Provide the [X, Y] coordinate of the cell's center where the given text is located.  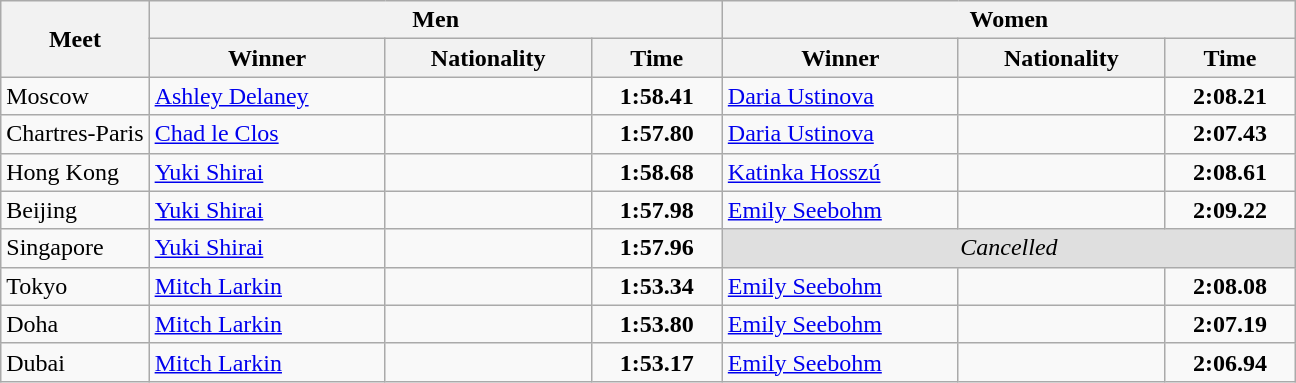
Singapore [75, 248]
1:57.80 [656, 134]
Katinka Hosszú [840, 172]
2:08.21 [1230, 96]
1:53.34 [656, 286]
2:07.43 [1230, 134]
Chartres-Paris [75, 134]
1:57.96 [656, 248]
Hong Kong [75, 172]
Dubai [75, 362]
Men [436, 20]
1:58.41 [656, 96]
1:58.68 [656, 172]
1:53.17 [656, 362]
Tokyo [75, 286]
Chad le Clos [267, 134]
Ashley Delaney [267, 96]
2:08.08 [1230, 286]
Women [1008, 20]
1:53.80 [656, 324]
Meet [75, 39]
2:07.19 [1230, 324]
Doha [75, 324]
2:06.94 [1230, 362]
Beijing [75, 210]
2:08.61 [1230, 172]
2:09.22 [1230, 210]
1:57.98 [656, 210]
Moscow [75, 96]
Cancelled [1008, 248]
